For the text-containing cell, return its midpoint in [X, Y] coordinate format. 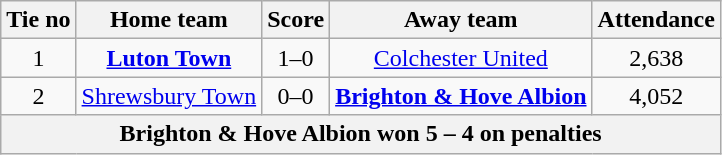
2,638 [656, 58]
Away team [461, 20]
Luton Town [169, 58]
Colchester United [461, 58]
Brighton & Hove Albion [461, 96]
Home team [169, 20]
Score [296, 20]
1–0 [296, 58]
0–0 [296, 96]
Shrewsbury Town [169, 96]
1 [38, 58]
Brighton & Hove Albion won 5 – 4 on penalties [361, 134]
4,052 [656, 96]
2 [38, 96]
Tie no [38, 20]
Attendance [656, 20]
